For the text-containing cell, return its midpoint in (x, y) coordinate format. 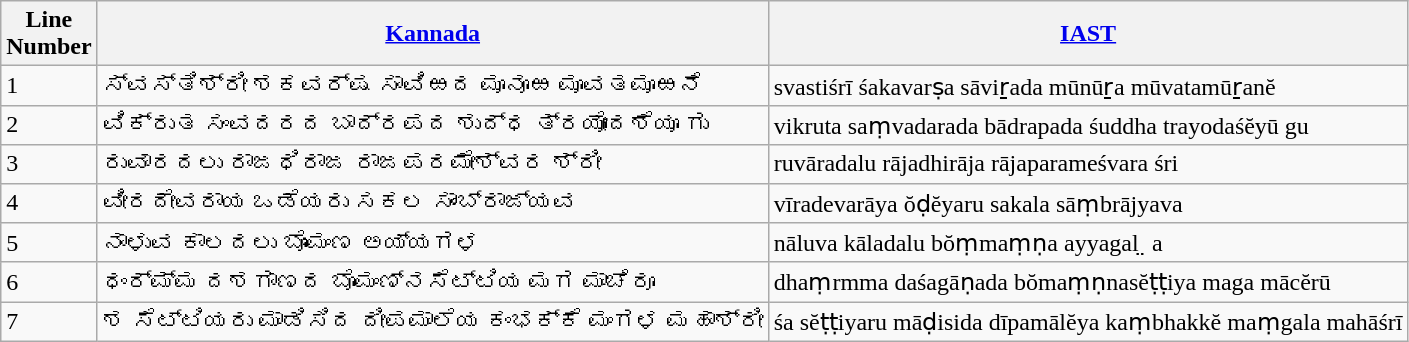
6 (49, 282)
ಸ್ವಸ್ತಿಶ್ರೀ ಶಕವರ್ಷ ಸಾವಿಱದ ಮೂನೂಱ ಮೂವತಮೂಱನೆ (432, 86)
nāluva kāladalu bŏṃmaṃṇa ayyagal ̤ a (1088, 243)
ರುವಾರದಲು ರಾಜಧಿರಾಜ ರಾಜಪರಮೇಶ್ವರ ಶ್ರೀ (432, 164)
IAST (1088, 34)
1 (49, 86)
vīradevarāya ŏḍĕyaru sakala sāṃbrājyava (1088, 203)
7 (49, 322)
svastiśrī śakavarṣa sāviṟada mūnūṟa mūvatamūṟanĕ (1088, 86)
3 (49, 164)
5 (49, 243)
2 (49, 125)
ruvāradalu rājadhirāja rājaparameśvara śri (1088, 164)
ನಾಳುವ ಕಾಲದಲು ಬೊಂಮಂಣ ಅಯ್ಯಗಳ (432, 243)
Kannada (432, 34)
ವಿಕ್ರುತ ಸಂವದರದ ಬಾದ್ರಪದ ಶುದ್ಧ ತ್ರಯೋದಶೆಯೂ ಗು (432, 125)
ಧಂರ್ಮ್ಮ ದಶಗಾಣದ ಬೊಮಂಣ್ನಸೆಟ್ಟಿಯ ಮಗ ಮಾಚೆರೂ (432, 282)
dhaṃrmma daśagāṇada bŏmaṃṇnasĕṭṭiya maga mācĕrū (1088, 282)
vikruta saṃvadarada bādrapada śuddha trayodaśĕyū gu (1088, 125)
ಶ ಸೆಟ್ಟಿಯರು ಮಾಡಿಸಿದ ದೀಪಮಾಲೆಯ ಕಂಭಕ್ಕೆ ಮಂಗಳ ಮಹಾಶ್ರೀ (432, 322)
LineNumber (49, 34)
ವೀರದೇವರಾಯ ಒಡೆಯರು ಸಕಲ ಸಾಂಬ್ರಾಜ್ಯವ (432, 203)
śa sĕṭṭiyaru māḍisida dīpamālĕya kaṃbhakkĕ maṃgala mahāśrī (1088, 322)
4 (49, 203)
